Provide the (x, y) coordinate of the cell's center where the given text is located.  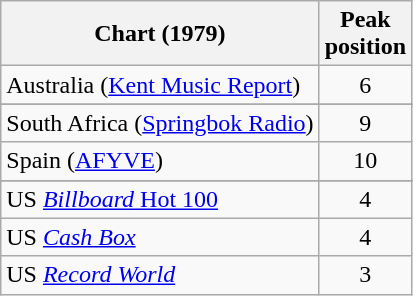
Peakposition (365, 34)
US Cash Box (160, 237)
10 (365, 161)
6 (365, 85)
3 (365, 275)
9 (365, 123)
US Record World (160, 275)
South Africa (Springbok Radio) (160, 123)
Australia (Kent Music Report) (160, 85)
Chart (1979) (160, 34)
US Billboard Hot 100 (160, 199)
Spain (AFYVE) (160, 161)
